Determine the (X, Y) coordinate at the center of the cell enclosing the given text.  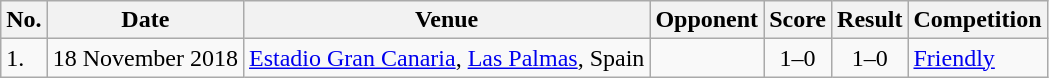
Opponent (707, 20)
Competition (978, 20)
Score (798, 20)
Estadio Gran Canaria, Las Palmas, Spain (447, 58)
Venue (447, 20)
Date (145, 20)
1. (24, 58)
Result (870, 20)
Friendly (978, 58)
18 November 2018 (145, 58)
No. (24, 20)
